Return the (X, Y) coordinate for the center point of the cell that contains the specified text.  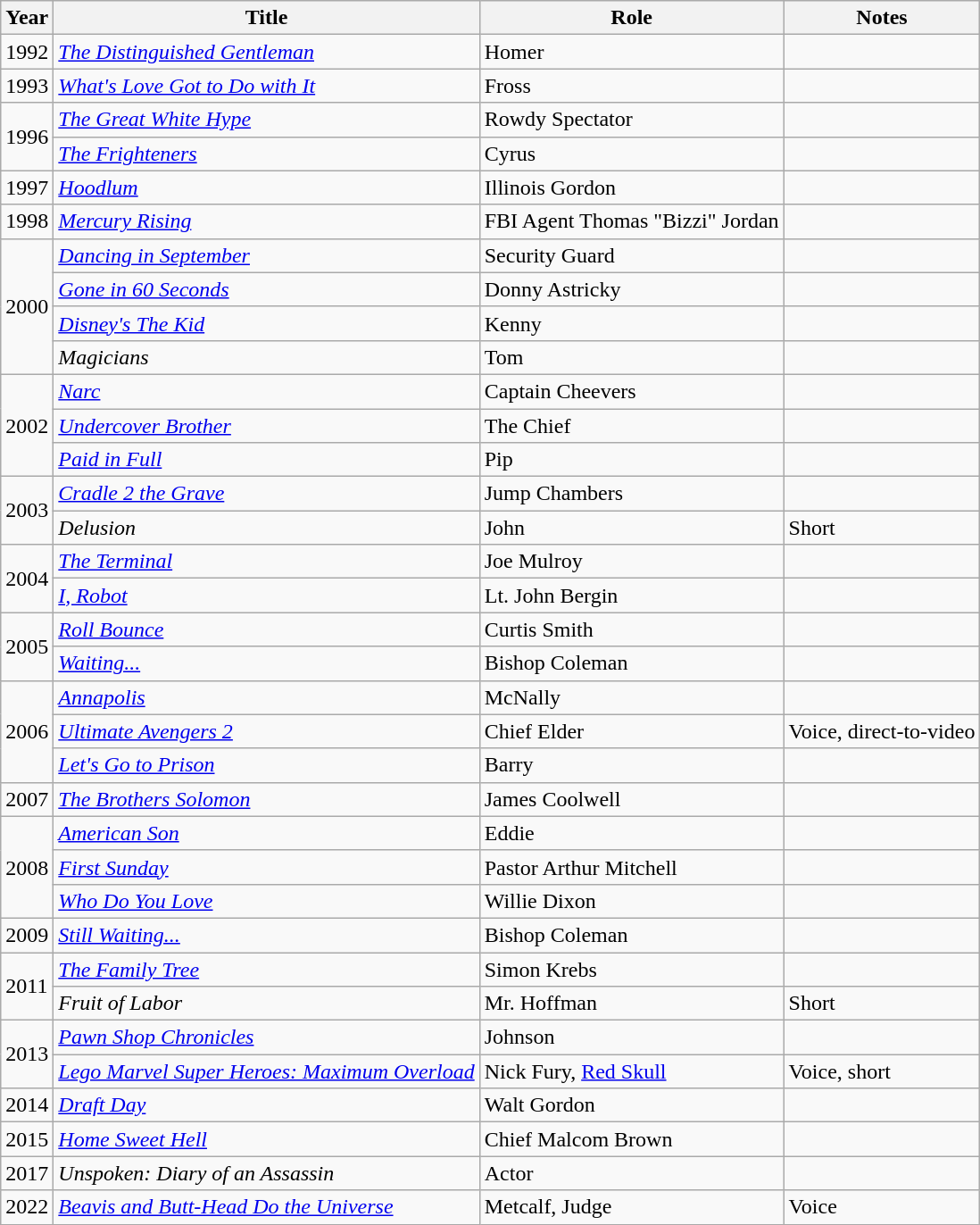
Cyrus (632, 154)
Unspoken: Diary of an Assassin (266, 1173)
Notes (882, 18)
Title (266, 18)
Captain Cheevers (632, 391)
Disney's The Kid (266, 323)
Role (632, 18)
Fruit of Labor (266, 1004)
1996 (27, 137)
Curtis Smith (632, 629)
Ultimate Avengers 2 (266, 731)
Gone in 60 Seconds (266, 289)
1992 (27, 52)
2009 (27, 935)
Let's Go to Prison (266, 765)
Annapolis (266, 697)
Chief Malcom Brown (632, 1139)
2015 (27, 1139)
Eddie (632, 833)
McNally (632, 697)
Tom (632, 357)
Kenny (632, 323)
Simon Krebs (632, 969)
Donny Astricky (632, 289)
Barry (632, 765)
Magicians (266, 357)
2006 (27, 731)
Draft Day (266, 1105)
The Distinguished Gentleman (266, 52)
Voice, short (882, 1071)
Still Waiting... (266, 935)
The Terminal (266, 562)
Who Do You Love (266, 901)
Paid in Full (266, 460)
2005 (27, 646)
Pip (632, 460)
Mr. Hoffman (632, 1004)
Willie Dixon (632, 901)
Walt Gordon (632, 1105)
The Great White Hype (266, 120)
Actor (632, 1173)
2002 (27, 425)
Johnson (632, 1037)
Rowdy Spectator (632, 120)
Voice, direct-to-video (882, 731)
Pastor Arthur Mitchell (632, 867)
Jump Chambers (632, 494)
Narc (266, 391)
Cradle 2 the Grave (266, 494)
The Chief (632, 426)
Year (27, 18)
2000 (27, 306)
1997 (27, 187)
Hoodlum (266, 187)
John (632, 528)
The Frighteners (266, 154)
Voice (882, 1207)
The Brothers Solomon (266, 799)
Homer (632, 52)
Beavis and Butt-Head Do the Universe (266, 1207)
Joe Mulroy (632, 562)
Pawn Shop Chronicles (266, 1037)
Chief Elder (632, 731)
Dancing in September (266, 255)
The Family Tree (266, 969)
Fross (632, 86)
Waiting... (266, 663)
1998 (27, 221)
2007 (27, 799)
Undercover Brother (266, 426)
2014 (27, 1105)
Nick Fury, Red Skull (632, 1071)
First Sunday (266, 867)
Lt. John Bergin (632, 596)
2003 (27, 511)
American Son (266, 833)
James Coolwell (632, 799)
Delusion (266, 528)
Lego Marvel Super Heroes: Maximum Overload (266, 1071)
FBI Agent Thomas "Bizzi" Jordan (632, 221)
1993 (27, 86)
2013 (27, 1054)
Roll Bounce (266, 629)
Home Sweet Hell (266, 1139)
What's Love Got to Do with It (266, 86)
2017 (27, 1173)
Mercury Rising (266, 221)
Metcalf, Judge (632, 1207)
Illinois Gordon (632, 187)
2004 (27, 579)
I, Robot (266, 596)
2011 (27, 986)
2022 (27, 1207)
Security Guard (632, 255)
2008 (27, 867)
